Search for the cell housing the specified text and yield its (x, y) center coordinate. 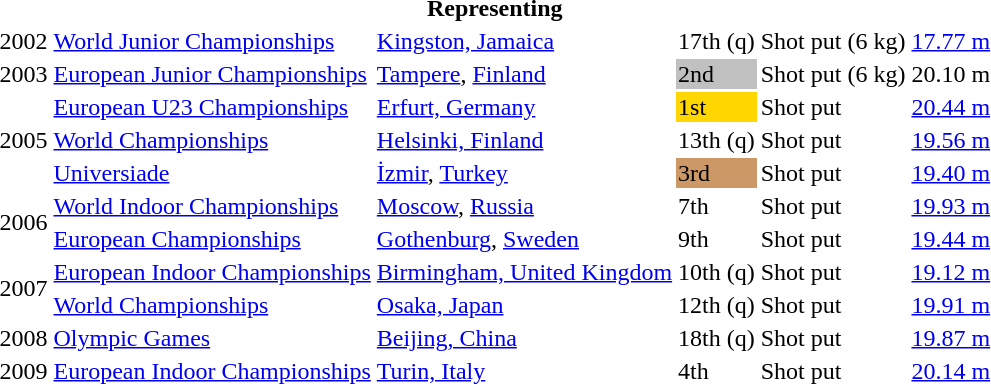
1st (717, 107)
13th (q) (717, 140)
7th (717, 206)
World Junior Championships (212, 41)
European Junior Championships (212, 74)
Osaka, Japan (524, 305)
Olympic Games (212, 338)
European Championships (212, 239)
Kingston, Jamaica (524, 41)
World Indoor Championships (212, 206)
İzmir, Turkey (524, 173)
Erfurt, Germany (524, 107)
Tampere, Finland (524, 74)
2nd (717, 74)
9th (717, 239)
Universiade (212, 173)
European Indoor Championships (212, 272)
18th (q) (717, 338)
17th (q) (717, 41)
Birmingham, United Kingdom (524, 272)
3rd (717, 173)
Helsinki, Finland (524, 140)
Gothenburg, Sweden (524, 239)
Beijing, China (524, 338)
Moscow, Russia (524, 206)
10th (q) (717, 272)
12th (q) (717, 305)
European U23 Championships (212, 107)
